Identify which cell holds the provided text, then report its (X, Y) central coordinate. 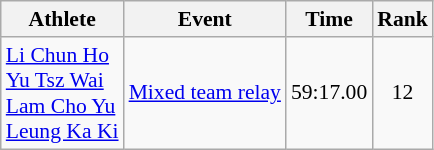
59:17.00 (329, 93)
Rank (402, 19)
Time (329, 19)
Li Chun HoYu Tsz WaiLam Cho YuLeung Ka Ki (62, 93)
Athlete (62, 19)
Event (205, 19)
12 (402, 93)
Mixed team relay (205, 93)
